Return [x, y] of the center of cell containing provided text 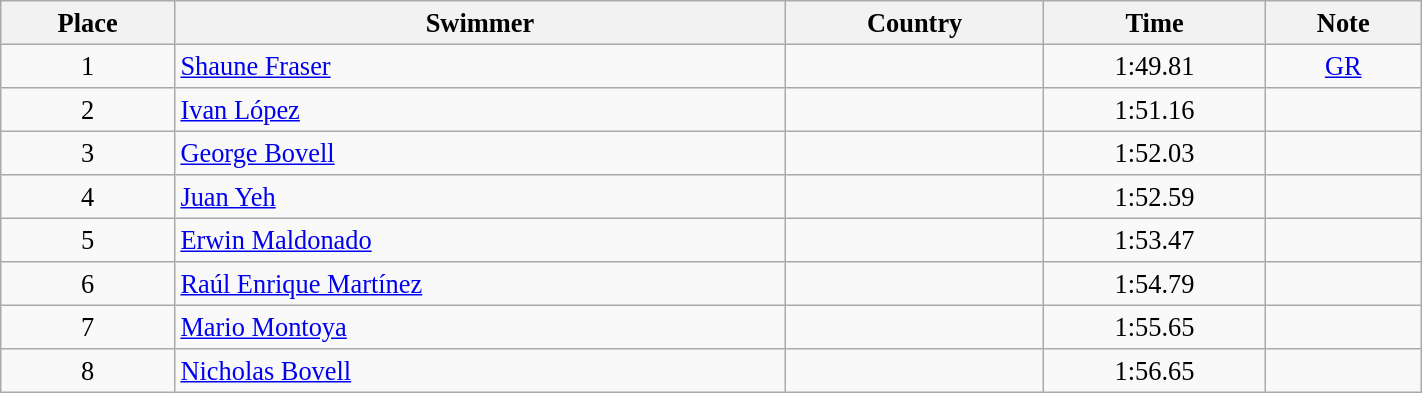
8 [88, 371]
1:52.59 [1154, 197]
6 [88, 284]
1:55.65 [1154, 327]
1:56.65 [1154, 371]
Nicholas Bovell [480, 371]
1 [88, 66]
7 [88, 327]
3 [88, 153]
Place [88, 22]
Raúl Enrique Martínez [480, 284]
5 [88, 240]
Swimmer [480, 22]
GR [1343, 66]
2 [88, 109]
Time [1154, 22]
1:49.81 [1154, 66]
Note [1343, 22]
1:51.16 [1154, 109]
Country [914, 22]
Ivan López [480, 109]
Erwin Maldonado [480, 240]
4 [88, 197]
1:52.03 [1154, 153]
Juan Yeh [480, 197]
Shaune Fraser [480, 66]
Mario Montoya [480, 327]
1:54.79 [1154, 284]
George Bovell [480, 153]
1:53.47 [1154, 240]
